Locate the cell with the specified text and output its [X, Y] center coordinate. 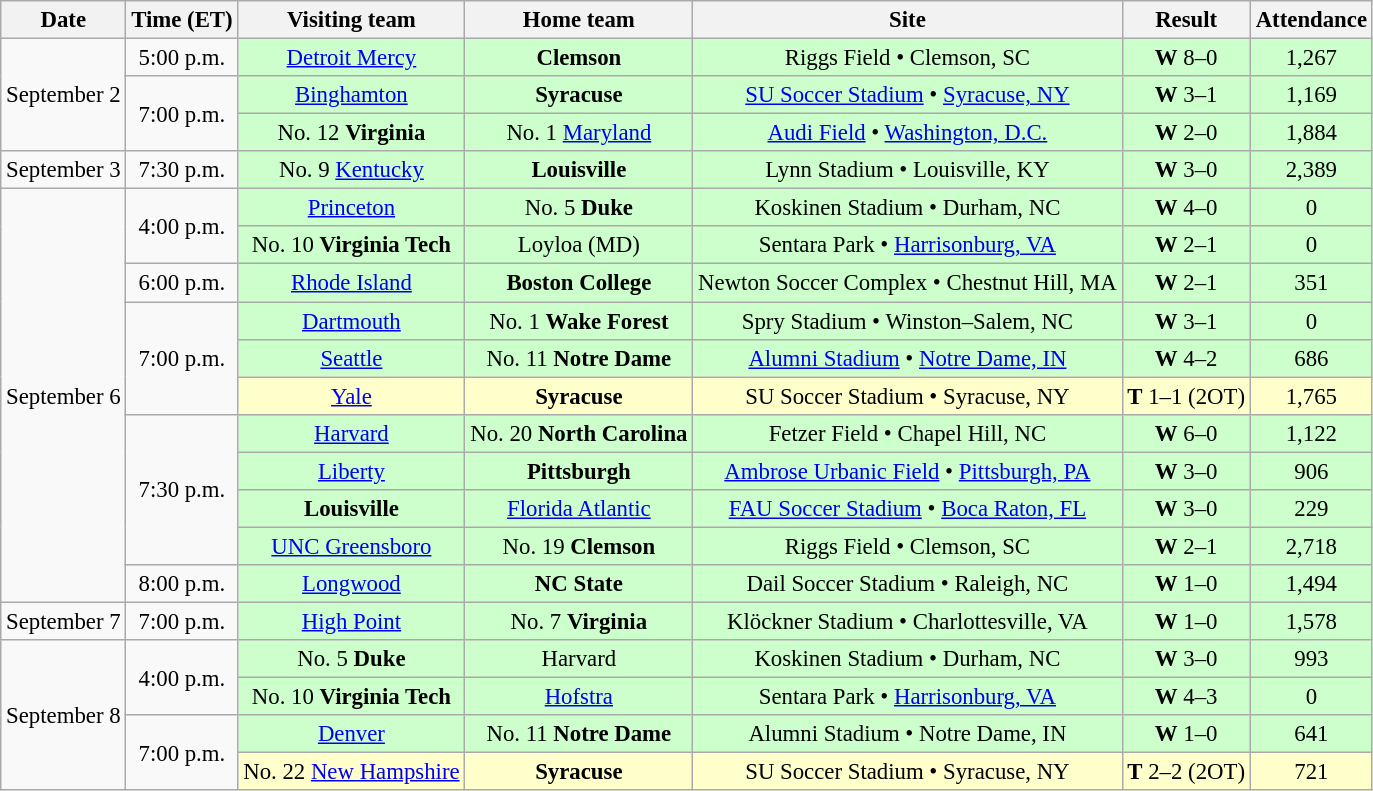
No. 7 Virginia [579, 621]
8:00 p.m. [182, 584]
Fetzer Field • Chapel Hill, NC [908, 433]
W 4–2 [1186, 358]
Result [1186, 20]
Yale [352, 396]
FAU Soccer Stadium • Boca Raton, FL [908, 509]
1,122 [1311, 433]
Site [908, 20]
5:00 p.m. [182, 58]
September 8 [64, 715]
Klöckner Stadium • Charlottesville, VA [908, 621]
Liberty [352, 471]
Pittsburgh [579, 471]
1,169 [1311, 95]
6:00 p.m. [182, 283]
Ambrose Urbanic Field • Pittsburgh, PA [908, 471]
1,578 [1311, 621]
Florida Atlantic [579, 509]
Longwood [352, 584]
Time (ET) [182, 20]
UNC Greensboro [352, 546]
Princeton [352, 208]
721 [1311, 772]
No. 1 Maryland [579, 133]
W 8–0 [1186, 58]
641 [1311, 734]
Boston College [579, 283]
686 [1311, 358]
No. 20 North Carolina [579, 433]
Binghamton [352, 95]
Rhode Island [352, 283]
1,765 [1311, 396]
351 [1311, 283]
W 4–3 [1186, 697]
No. 12 Virginia [352, 133]
1,884 [1311, 133]
W 2–0 [1186, 133]
Spry Stadium • Winston–Salem, NC [908, 321]
September 2 [64, 96]
2,389 [1311, 170]
1,494 [1311, 584]
NC State [579, 584]
W 6–0 [1186, 433]
No. 1 Wake Forest [579, 321]
Dartmouth [352, 321]
High Point [352, 621]
Lynn Stadium • Louisville, KY [908, 170]
229 [1311, 509]
Denver [352, 734]
Home team [579, 20]
Attendance [1311, 20]
Newton Soccer Complex • Chestnut Hill, MA [908, 283]
No. 22 New Hampshire [352, 772]
September 6 [64, 396]
Detroit Mercy [352, 58]
T 2–2 (2OT) [1186, 772]
W 4–0 [1186, 208]
Dail Soccer Stadium • Raleigh, NC [908, 584]
Visiting team [352, 20]
906 [1311, 471]
September 7 [64, 621]
September 3 [64, 170]
Date [64, 20]
Loyloa (MD) [579, 245]
Hofstra [579, 697]
T 1–1 (2OT) [1186, 396]
993 [1311, 659]
2,718 [1311, 546]
No. 9 Kentucky [352, 170]
Clemson [579, 58]
No. 19 Clemson [579, 546]
Seattle [352, 358]
Audi Field • Washington, D.C. [908, 133]
1,267 [1311, 58]
